For the text-containing cell, return its midpoint in (X, Y) coordinate format. 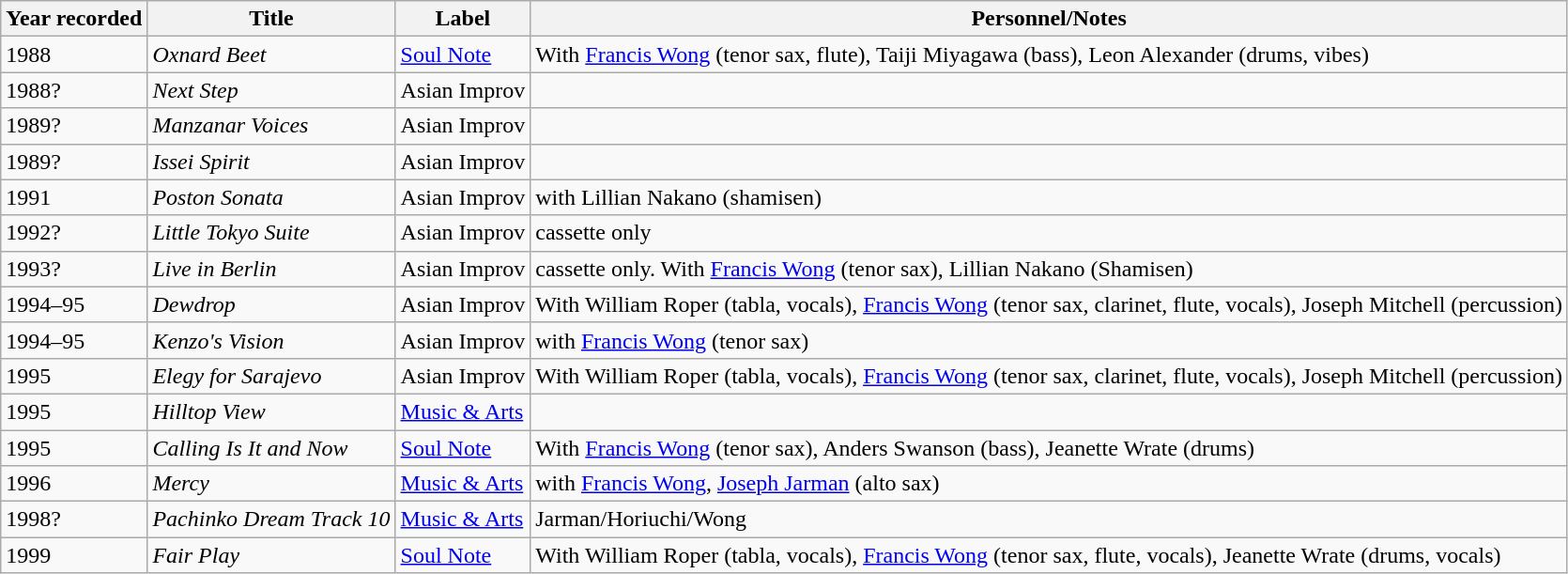
Issei Spirit (271, 162)
Dewdrop (271, 304)
Poston Sonata (271, 197)
1998? (74, 520)
1993? (74, 269)
Manzanar Voices (271, 126)
Fair Play (271, 555)
1988 (74, 54)
Personnel/Notes (1050, 19)
Mercy (271, 484)
Jarman/Horiuchi/Wong (1050, 520)
Next Step (271, 90)
Pachinko Dream Track 10 (271, 520)
Live in Berlin (271, 269)
Oxnard Beet (271, 54)
Label (463, 19)
with Francis Wong, Joseph Jarman (alto sax) (1050, 484)
Title (271, 19)
Year recorded (74, 19)
Kenzo's Vision (271, 340)
Elegy for Sarajevo (271, 376)
Hilltop View (271, 411)
With William Roper (tabla, vocals), Francis Wong (tenor sax, flute, vocals), Jeanette Wrate (drums, vocals) (1050, 555)
With Francis Wong (tenor sax, flute), Taiji Miyagawa (bass), Leon Alexander (drums, vibes) (1050, 54)
1999 (74, 555)
with Lillian Nakano (shamisen) (1050, 197)
1996 (74, 484)
cassette only. With Francis Wong (tenor sax), Lillian Nakano (Shamisen) (1050, 269)
Little Tokyo Suite (271, 233)
1991 (74, 197)
cassette only (1050, 233)
Calling Is It and Now (271, 448)
With Francis Wong (tenor sax), Anders Swanson (bass), Jeanette Wrate (drums) (1050, 448)
1988? (74, 90)
with Francis Wong (tenor sax) (1050, 340)
1992? (74, 233)
